Extract the (x, y) coordinate from the center of the cell holding the provided text.  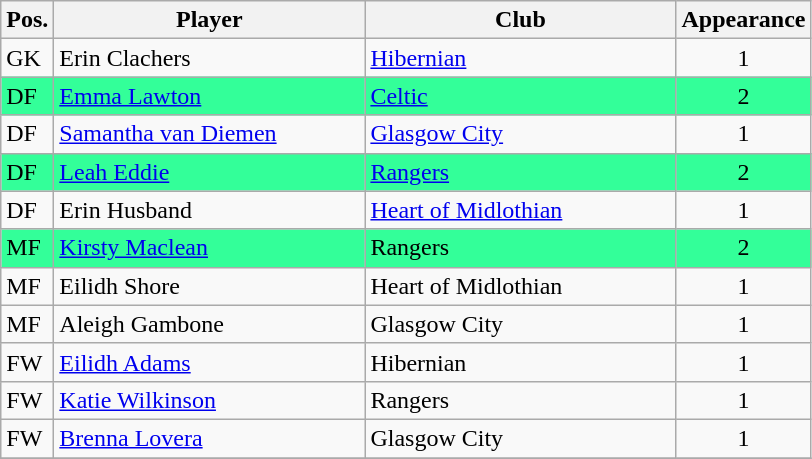
Kirsty Maclean (210, 248)
Emma Lawton (210, 96)
Appearance (744, 20)
Club (520, 20)
Brenna Lovera (210, 438)
Erin Clachers (210, 58)
Erin Husband (210, 210)
Pos. (28, 20)
Katie Wilkinson (210, 400)
Celtic (520, 96)
Eilidh Adams (210, 362)
GK (28, 58)
Samantha van Diemen (210, 134)
Eilidh Shore (210, 286)
Aleigh Gambone (210, 324)
Player (210, 20)
Leah Eddie (210, 172)
